Return the (x, y) coordinate for the center point of the cell that contains the specified text.  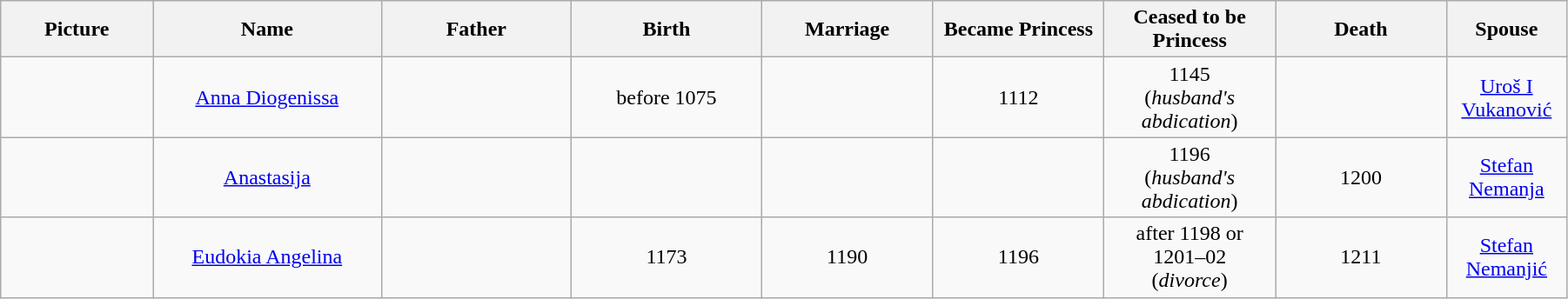
Anastasija (267, 177)
after 1198 or 1201–02(divorce) (1190, 257)
before 1075 (667, 97)
1196(husband's abdication) (1190, 177)
Marriage (848, 30)
Death (1361, 30)
1190 (848, 257)
Picture (77, 30)
Became Princess (1018, 30)
1200 (1361, 177)
Stefan Nemanja (1506, 177)
1112 (1018, 97)
Stefan Nemanjić (1506, 257)
Uroš I Vukanović (1506, 97)
1196 (1018, 257)
Birth (667, 30)
1145(husband's abdication) (1190, 97)
Anna Diogenissa (267, 97)
1173 (667, 257)
Father (477, 30)
Eudokia Angelina (267, 257)
Spouse (1506, 30)
Ceased to be Princess (1190, 30)
1211 (1361, 257)
Name (267, 30)
